Capture the cell that displays the provided text and extract its (x, y) central coordinate. 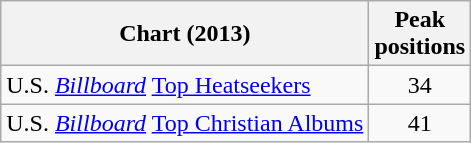
Peak positions (420, 34)
Chart (2013) (185, 34)
U.S. Billboard Top Christian Albums (185, 123)
U.S. Billboard Top Heatseekers (185, 85)
34 (420, 85)
41 (420, 123)
